From the cell containing the given text, extract its center point as [x, y] coordinate. 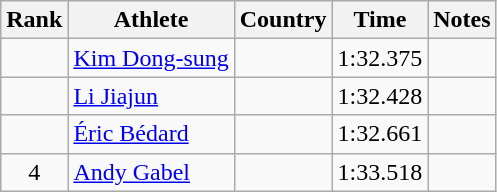
Notes [462, 20]
Éric Bédard [151, 134]
Athlete [151, 20]
Country [283, 20]
1:32.375 [380, 58]
Li Jiajun [151, 96]
Kim Dong-sung [151, 58]
1:32.428 [380, 96]
1:32.661 [380, 134]
4 [34, 172]
1:33.518 [380, 172]
Andy Gabel [151, 172]
Time [380, 20]
Rank [34, 20]
